Scan for the cell matching the given text and deliver its [X, Y] coordinate at center. 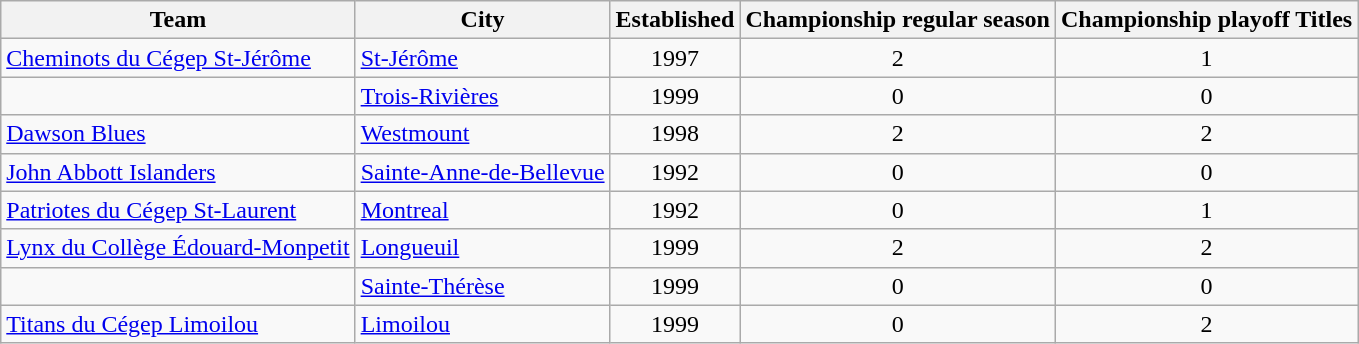
Championship regular season [898, 20]
Patriotes du Cégep St-Laurent [178, 210]
Established [675, 20]
City [482, 20]
John Abbott Islanders [178, 172]
Lynx du Collège Édouard-Monpetit [178, 248]
Team [178, 20]
Titans du Cégep Limoilou [178, 324]
Cheminots du Cégep St-Jérôme [178, 58]
Trois-Rivières [482, 96]
Limoilou [482, 324]
Championship playoff Titles [1206, 20]
Westmount [482, 134]
Sainte-Thérèse [482, 286]
Montreal [482, 210]
Sainte-Anne-de-Bellevue [482, 172]
Longueuil [482, 248]
Dawson Blues [178, 134]
1998 [675, 134]
1997 [675, 58]
St-Jérôme [482, 58]
